Find where the given text appears and provide that cell's center as [X, Y] coordinate. 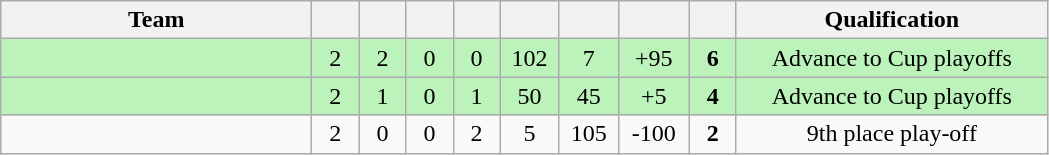
50 [530, 96]
Qualification [892, 20]
4 [712, 96]
7 [588, 58]
+5 [654, 96]
5 [530, 134]
Team [156, 20]
102 [530, 58]
6 [712, 58]
45 [588, 96]
105 [588, 134]
-100 [654, 134]
9th place play-off [892, 134]
+95 [654, 58]
